From the cell containing the given text, extract its center point as [X, Y] coordinate. 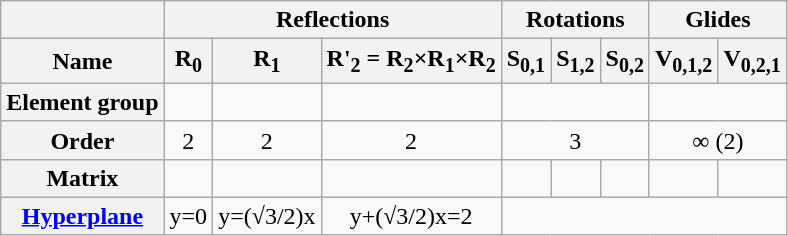
S0,2 [624, 61]
V0,2,1 [752, 61]
R0 [188, 61]
Rotations [575, 20]
S1,2 [576, 61]
3 [575, 140]
Hyperplane [82, 216]
y=(√3/2)x [267, 216]
Order [82, 140]
Element group [82, 102]
Reflections [332, 20]
R'2 = R2×R1×R2 [411, 61]
R1 [267, 61]
y=0 [188, 216]
∞ (2) [718, 140]
Name [82, 61]
V0,1,2 [683, 61]
y+(√3/2)x=2 [411, 216]
Glides [718, 20]
Matrix [82, 178]
S0,1 [526, 61]
